Identify which cell holds the provided text, then report its (x, y) central coordinate. 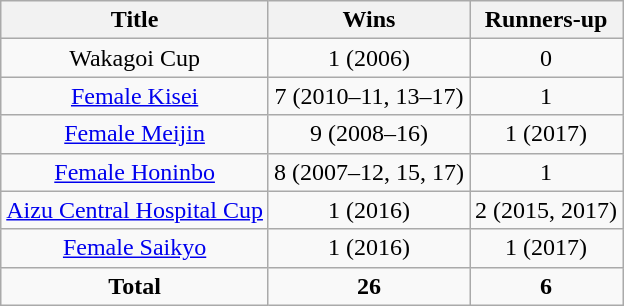
6 (546, 286)
1 (2006) (368, 58)
Title (135, 20)
Aizu Central Hospital Cup (135, 210)
Total (135, 286)
0 (546, 58)
Female Meijin (135, 134)
Female Kisei (135, 96)
8 (2007–12, 15, 17) (368, 172)
Female Saikyo (135, 248)
Female Honinbo (135, 172)
2 (2015, 2017) (546, 210)
Wins (368, 20)
Wakagoi Cup (135, 58)
9 (2008–16) (368, 134)
26 (368, 286)
7 (2010–11, 13–17) (368, 96)
Runners-up (546, 20)
